From the cell containing the given text, extract its center point as (x, y) coordinate. 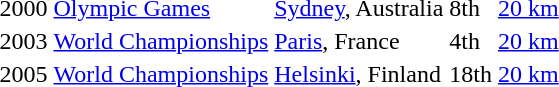
4th (471, 41)
World Championships (161, 41)
Paris, France (359, 41)
